Determine the (x, y) coordinate at the center of the cell enclosing the given text.  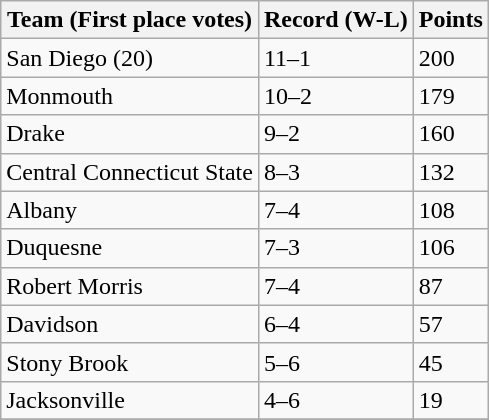
Central Connecticut State (130, 172)
160 (450, 134)
106 (450, 248)
5–6 (336, 362)
132 (450, 172)
Robert Morris (130, 286)
11–1 (336, 58)
19 (450, 400)
9–2 (336, 134)
Team (First place votes) (130, 20)
87 (450, 286)
200 (450, 58)
10–2 (336, 96)
Davidson (130, 324)
Duquesne (130, 248)
57 (450, 324)
Stony Brook (130, 362)
Drake (130, 134)
Albany (130, 210)
45 (450, 362)
179 (450, 96)
108 (450, 210)
Record (W-L) (336, 20)
7–3 (336, 248)
8–3 (336, 172)
6–4 (336, 324)
San Diego (20) (130, 58)
4–6 (336, 400)
Monmouth (130, 96)
Points (450, 20)
Jacksonville (130, 400)
